Pinpoint the cell where the given text exists, returning its (X, Y) midpoint coordinate. 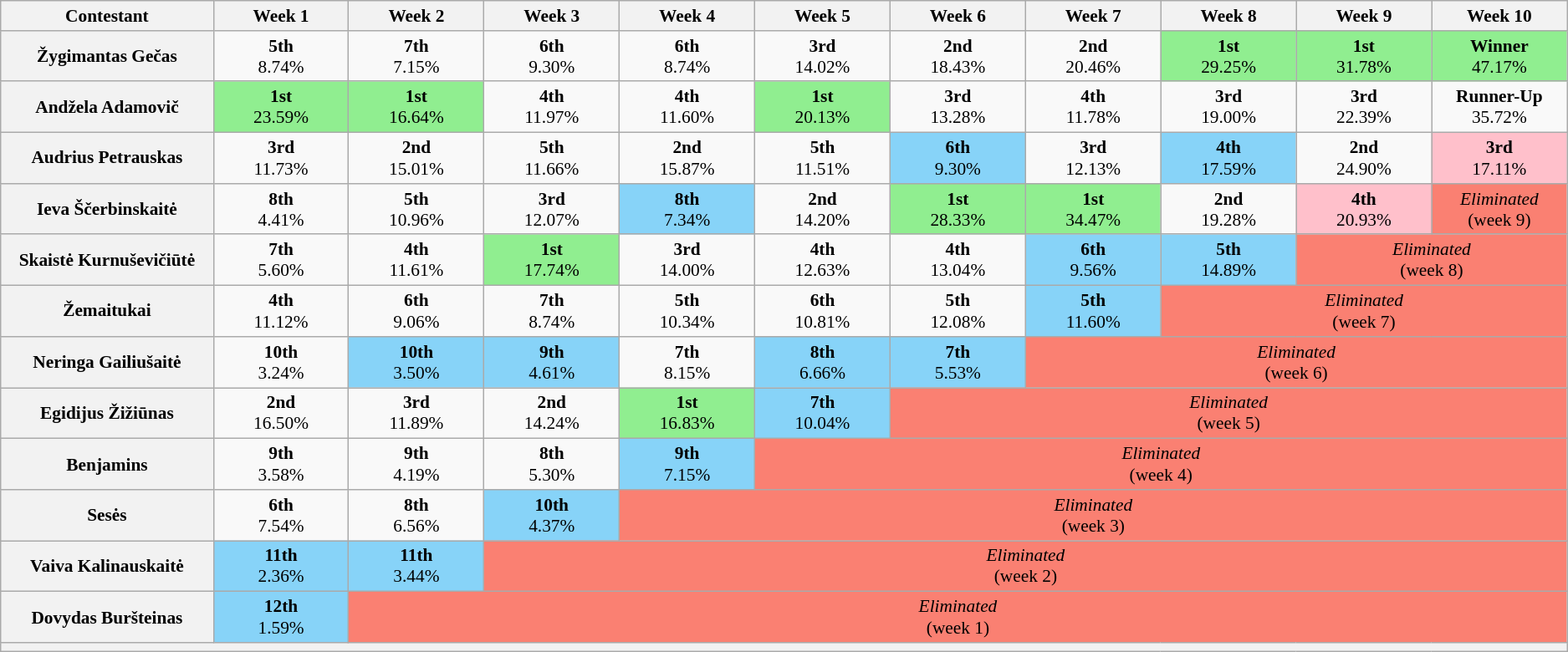
Week 4 (687, 16)
9th7.15% (687, 465)
Dovydas Buršteinas (107, 617)
7th5.60% (281, 261)
Benjamins (107, 465)
3rd12.13% (1093, 159)
5th11.60% (1093, 311)
6th9.06% (416, 311)
8th6.56% (416, 515)
Week 3 (552, 16)
9th4.19% (416, 465)
8th7.34% (687, 209)
Week 2 (416, 16)
Contestant (107, 16)
5th10.96% (416, 209)
Week 5 (823, 16)
Week 1 (281, 16)
1st16.64% (416, 107)
Week 6 (958, 16)
2nd15.01% (416, 159)
Eliminated(week 4) (1161, 465)
2nd16.50% (281, 413)
Week 9 (1364, 16)
Ieva Ščerbinskaitė (107, 209)
1st16.83% (687, 413)
7th10.04% (823, 413)
10th4.37% (552, 515)
Eliminated(week 7) (1364, 311)
7th8.74% (552, 311)
4th11.60% (687, 107)
7th7.15% (416, 57)
4th11.12% (281, 311)
5th14.89% (1228, 261)
9th3.58% (281, 465)
3rd11.73% (281, 159)
2nd24.90% (1364, 159)
Skaistė Kurnuševičiūtė (107, 261)
3rd11.89% (416, 413)
8th5.30% (552, 465)
5th11.51% (823, 159)
12th1.59% (281, 617)
3rd13.28% (958, 107)
11th3.44% (416, 567)
Week 7 (1093, 16)
5th10.34% (687, 311)
3rd14.02% (823, 57)
5th8.74% (281, 57)
3rd17.11% (1499, 159)
Eliminated(week 9) (1499, 209)
Audrius Petrauskas (107, 159)
2nd18.43% (958, 57)
Runner-Up35.72% (1499, 107)
Eliminated(week 5) (1228, 413)
Winner47.17% (1499, 57)
Eliminated(week 8) (1432, 261)
6th10.81% (823, 311)
6th7.54% (281, 515)
11th2.36% (281, 567)
5th11.66% (552, 159)
Andžela Adamovič (107, 107)
4th13.04% (958, 261)
6th8.74% (687, 57)
4th20.93% (1364, 209)
7th5.53% (958, 363)
1st31.78% (1364, 57)
1st28.33% (958, 209)
4th11.97% (552, 107)
4th12.63% (823, 261)
2nd15.87% (687, 159)
Week 10 (1499, 16)
Eliminated(week 6) (1296, 363)
3rd22.39% (1364, 107)
Vaiva Kalinauskaitė (107, 567)
Žygimantas Gečas (107, 57)
2nd14.20% (823, 209)
Eliminated(week 3) (1094, 515)
4th11.78% (1093, 107)
8th4.41% (281, 209)
4th17.59% (1228, 159)
8th6.66% (823, 363)
1st17.74% (552, 261)
3rd14.00% (687, 261)
Sesės (107, 515)
Žemaitukai (107, 311)
1st23.59% (281, 107)
Eliminated(week 2) (1025, 567)
10th3.24% (281, 363)
10th3.50% (416, 363)
9th4.61% (552, 363)
4th11.61% (416, 261)
1st20.13% (823, 107)
1st34.47% (1093, 209)
Week 8 (1228, 16)
7th8.15% (687, 363)
Eliminated(week 1) (958, 617)
2nd19.28% (1228, 209)
Neringa Gailiušaitė (107, 363)
2nd14.24% (552, 413)
5th12.08% (958, 311)
2nd20.46% (1093, 57)
Egidijus Žižiūnas (107, 413)
3rd12.07% (552, 209)
1st29.25% (1228, 57)
6th9.56% (1093, 261)
3rd19.00% (1228, 107)
